Determine the (x, y) coordinate at the center of the cell enclosing the given text.  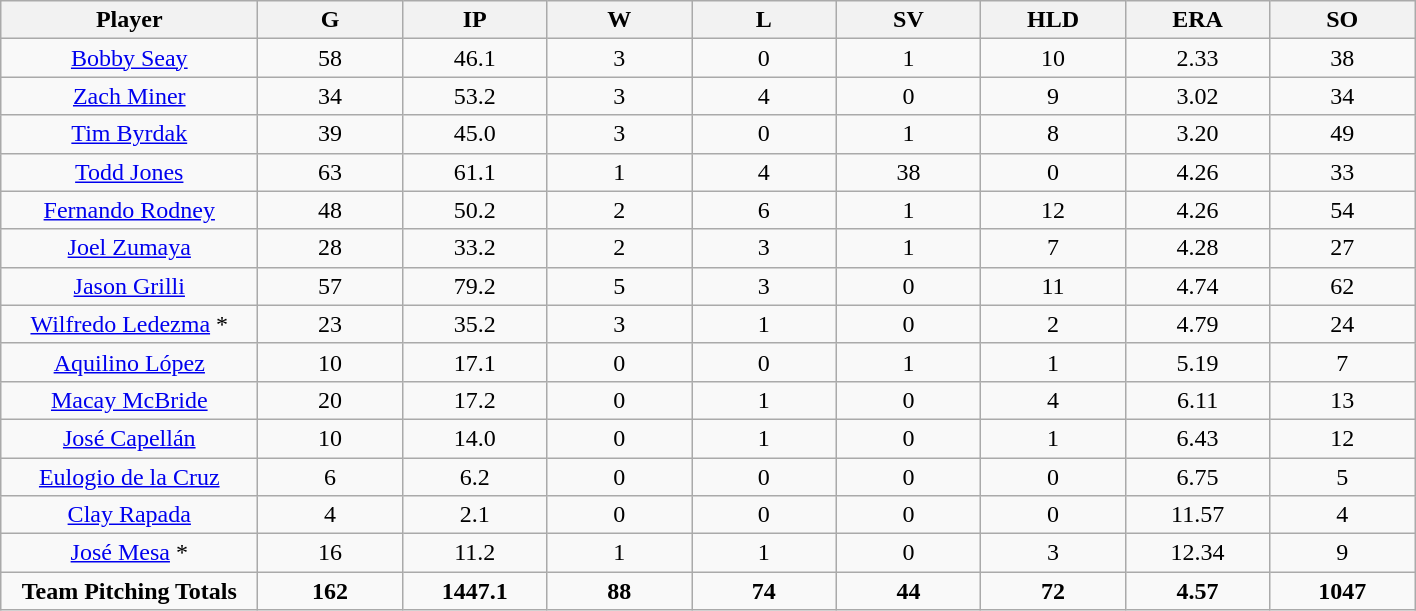
46.1 (474, 58)
SV (908, 20)
13 (1342, 400)
61.1 (474, 172)
48 (330, 210)
HLD (1054, 20)
Zach Miner (130, 96)
28 (330, 248)
62 (1342, 286)
79.2 (474, 286)
11 (1054, 286)
24 (1342, 324)
3.02 (1198, 96)
3.20 (1198, 134)
17.2 (474, 400)
ERA (1198, 20)
27 (1342, 248)
17.1 (474, 362)
2.33 (1198, 58)
63 (330, 172)
16 (330, 553)
58 (330, 58)
Team Pitching Totals (130, 591)
5.19 (1198, 362)
88 (620, 591)
W (620, 20)
6.75 (1198, 477)
45.0 (474, 134)
Clay Rapada (130, 515)
2.1 (474, 515)
57 (330, 286)
4.28 (1198, 248)
Fernando Rodney (130, 210)
44 (908, 591)
6.43 (1198, 438)
33 (1342, 172)
1047 (1342, 591)
74 (764, 591)
L (764, 20)
50.2 (474, 210)
Eulogio de la Cruz (130, 477)
54 (1342, 210)
12.34 (1198, 553)
4.79 (1198, 324)
José Mesa * (130, 553)
4.57 (1198, 591)
6.11 (1198, 400)
6.2 (474, 477)
Jason Grilli (130, 286)
72 (1054, 591)
1447.1 (474, 591)
53.2 (474, 96)
G (330, 20)
8 (1054, 134)
IP (474, 20)
20 (330, 400)
Todd Jones (130, 172)
Macay McBride (130, 400)
162 (330, 591)
14.0 (474, 438)
Bobby Seay (130, 58)
Tim Byrdak (130, 134)
Player (130, 20)
23 (330, 324)
33.2 (474, 248)
Aquilino López (130, 362)
Joel Zumaya (130, 248)
José Capellán (130, 438)
Wilfredo Ledezma * (130, 324)
11.57 (1198, 515)
SO (1342, 20)
35.2 (474, 324)
4.74 (1198, 286)
49 (1342, 134)
39 (330, 134)
11.2 (474, 553)
